Detect which cell encompasses the target text, then output its (X, Y) center coordinate. 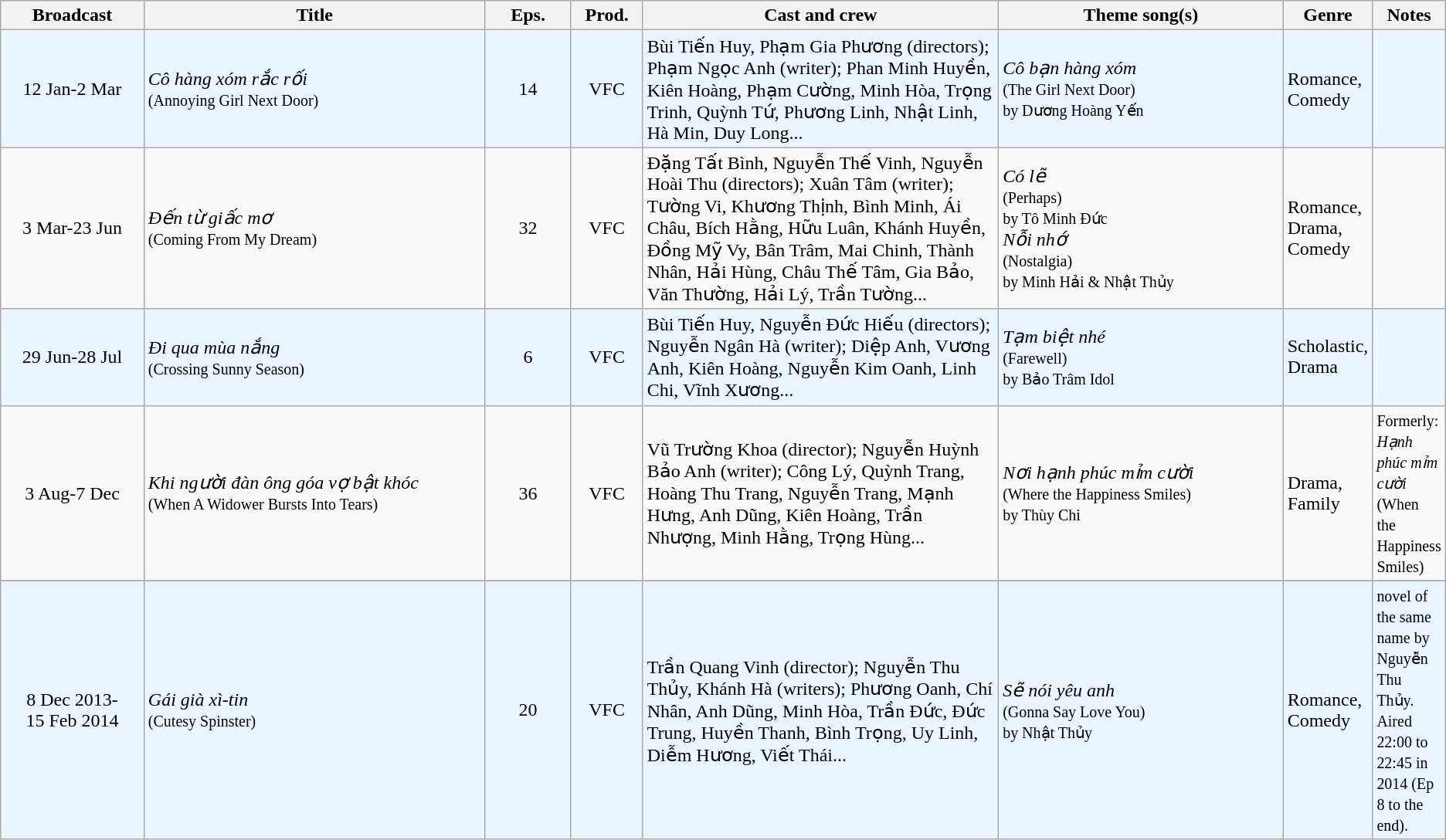
Khi người đàn ông góa vợ bật khóc (When A Widower Bursts Into Tears) (314, 493)
Có lẽ (Perhaps)by Tô Minh ĐứcNỗi nhớ(Nostalgia)by Minh Hải & Nhật Thủy (1142, 229)
Title (314, 15)
20 (528, 710)
Sẽ nói yêu anh (Gonna Say Love You)by Nhật Thủy (1142, 710)
3 Mar-23 Jun (73, 229)
Scholastic, Drama (1328, 357)
6 (528, 357)
novel of the same name by Nguyễn Thu Thủy.Aired 22:00 to 22:45 in 2014 (Ep 8 to the end). (1409, 710)
Bùi Tiến Huy, Nguyễn Đức Hiếu (directors); Nguyễn Ngân Hà (writer); Diệp Anh, Vương Anh, Kiên Hoàng, Nguyễn Kim Oanh, Linh Chi, Vĩnh Xương... (820, 357)
Eps. (528, 15)
Cô bạn hàng xóm (The Girl Next Door)by Dương Hoàng Yến (1142, 89)
Prod. (607, 15)
32 (528, 229)
29 Jun-28 Jul (73, 357)
Romance, Drama, Comedy (1328, 229)
Formerly: Hạnh phúc mỉm cười (When the Happiness Smiles) (1409, 493)
Cô hàng xóm rắc rối (Annoying Girl Next Door) (314, 89)
Đến từ giấc mơ (Coming From My Dream) (314, 229)
Theme song(s) (1142, 15)
Broadcast (73, 15)
8 Dec 2013-15 Feb 2014 (73, 710)
Cast and crew (820, 15)
12 Jan-2 Mar (73, 89)
3 Aug-7 Dec (73, 493)
Notes (1409, 15)
Tạm biệt nhé (Farewell)by Bảo Trâm Idol (1142, 357)
36 (528, 493)
Genre (1328, 15)
Drama, Family (1328, 493)
Gái già xì-tin (Cutesy Spinster) (314, 710)
14 (528, 89)
Nơi hạnh phúc mỉm cười (Where the Happiness Smiles)by Thùy Chi (1142, 493)
Đi qua mùa nắng (Crossing Sunny Season) (314, 357)
